Pinpoint the cell where the given text exists, returning its [X, Y] midpoint coordinate. 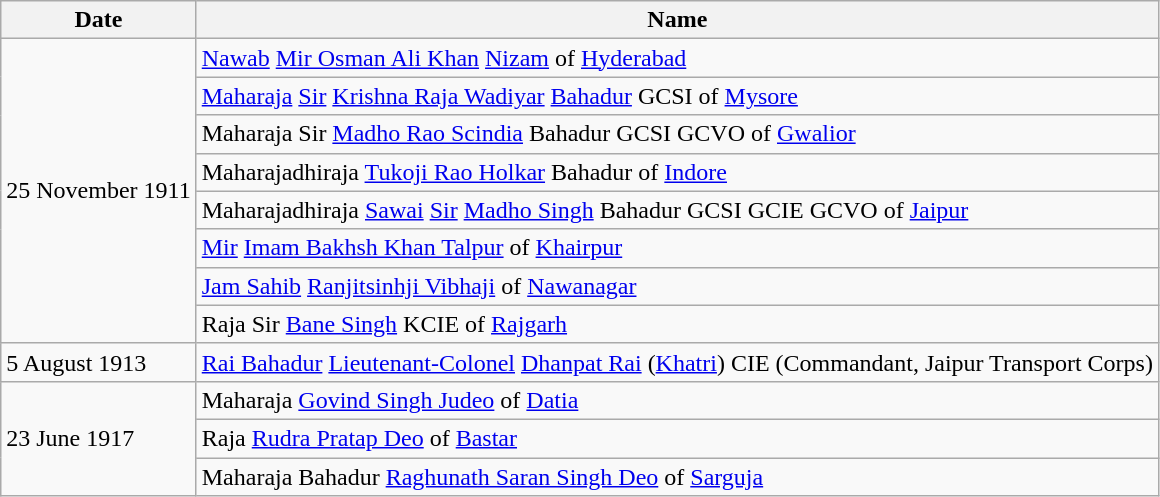
Raja Rudra Pratap Deo of Bastar [677, 438]
Maharaja Govind Singh Judeo of Datia [677, 400]
Maharaja Bahadur Raghunath Saran Singh Deo of Sarguja [677, 477]
Jam Sahib Ranjitsinhji Vibhaji of Nawanagar [677, 286]
23 June 1917 [98, 438]
Date [98, 20]
25 November 1911 [98, 191]
Rai Bahadur Lieutenant-Colonel Dhanpat Rai (Khatri) CIE (Commandant, Jaipur Transport Corps) [677, 362]
Nawab Mir Osman Ali Khan Nizam of Hyderabad [677, 58]
Raja Sir Bane Singh KCIE of Rajgarh [677, 324]
Maharajadhiraja Tukoji Rao Holkar Bahadur of Indore [677, 172]
Name [677, 20]
5 August 1913 [98, 362]
Maharaja Sir Krishna Raja Wadiyar Bahadur GCSI of Mysore [677, 96]
Maharajadhiraja Sawai Sir Madho Singh Bahadur GCSI GCIE GCVO of Jaipur [677, 210]
Maharaja Sir Madho Rao Scindia Bahadur GCSI GCVO of Gwalior [677, 134]
Mir Imam Bakhsh Khan Talpur of Khairpur [677, 248]
